Return [X, Y] of the center of cell containing provided text 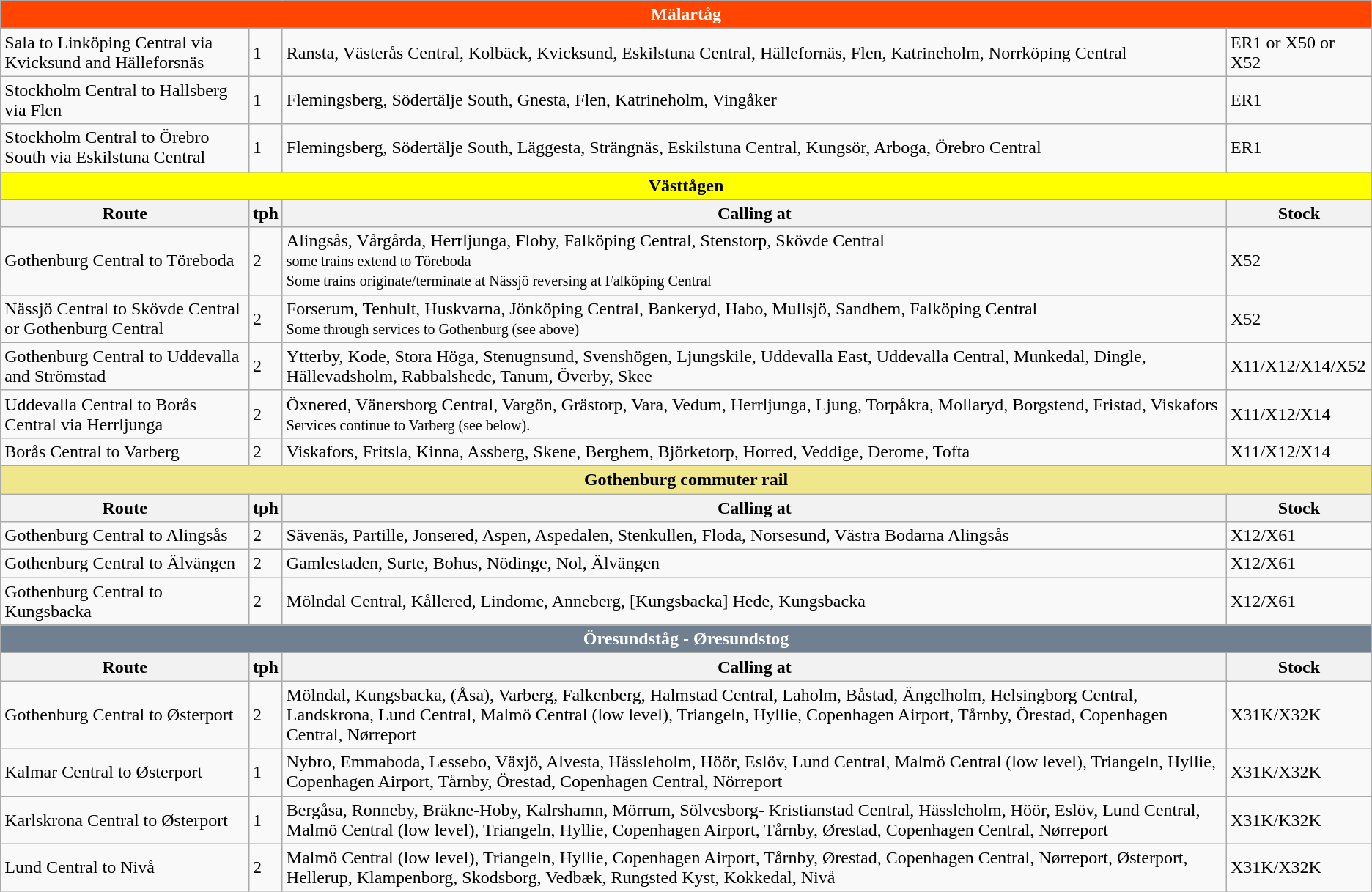
Viskafors, Fritsla, Kinna, Assberg, Skene, Berghem, Björketorp, Horred, Veddige, Derome, Tofta [754, 451]
Västtågen [686, 185]
Gothenburg commuter rail [686, 479]
Gothenburg Central to Töreboda [125, 261]
Karlskrona Central to Østerport [125, 819]
Ransta, Västerås Central, Kolbäck, Kvicksund, Eskilstuna Central, Hällefornäs, Flen, Katrineholm, Norrköping Central [754, 53]
Kalmar Central to Østerport [125, 773]
Sala to Linköping Central via Kvicksund and Hälleforsnäs [125, 53]
Uddevalla Central to Borås Central via Herrljunga [125, 413]
X31K/K32K [1299, 819]
Gothenburg Central to Alingsås [125, 536]
Flemingsberg, Södertälje South, Läggesta, Strängnäs, Eskilstuna Central, Kungsör, Arboga, Örebro Central [754, 148]
Lund Central to Nivå [125, 868]
Forserum, Tenhult, Huskvarna, Jönköping Central, Bankeryd, Habo, Mullsjö, Sandhem, Falköping Central Some through services to Gothenburg (see above) [754, 318]
ER1 or X50 or X52 [1299, 53]
Mälartåg [686, 15]
Gothenburg Central to Älvängen [125, 564]
Öresundståg - Øresundstog [686, 639]
Flemingsberg, Södertälje South, Gnesta, Flen, Katrineholm, Vingåker [754, 100]
Sävenäs, Partille, Jonsered, Aspen, Aspedalen, Stenkullen, Floda, Norsesund, Västra Bodarna Alingsås [754, 536]
X11/X12/X14/X52 [1299, 366]
Borås Central to Varberg [125, 451]
Gothenburg Central to Kungsbacka [125, 601]
Mölndal Central, Kållered, Lindome, Anneberg, [Kungsbacka] Hede, Kungsbacka [754, 601]
Gothenburg Central to Østerport [125, 715]
Nässjö Central to Skövde Central or Gothenburg Central [125, 318]
Gothenburg Central to Uddevalla and Strömstad [125, 366]
Stockholm Central to Örebro South via Eskilstuna Central [125, 148]
Gamlestaden, Surte, Bohus, Nödinge, Nol, Älvängen [754, 564]
Stockholm Central to Hallsberg via Flen [125, 100]
